Return [X, Y] of the center of cell containing provided text 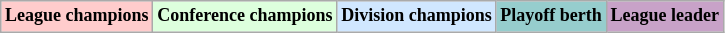
League champions [77, 16]
Playoff berth [551, 16]
Division champions [416, 16]
Conference champions [245, 16]
League leader [664, 16]
